Return [X, Y] of the center of cell containing provided text 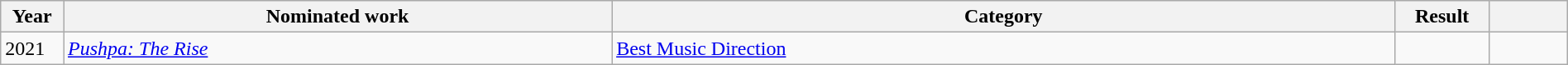
Category [1004, 17]
Nominated work [337, 17]
Best Music Direction [1004, 48]
Year [32, 17]
Result [1442, 17]
Pushpa: The Rise [337, 48]
2021 [32, 48]
